Return [X, Y] of the center of cell containing provided text 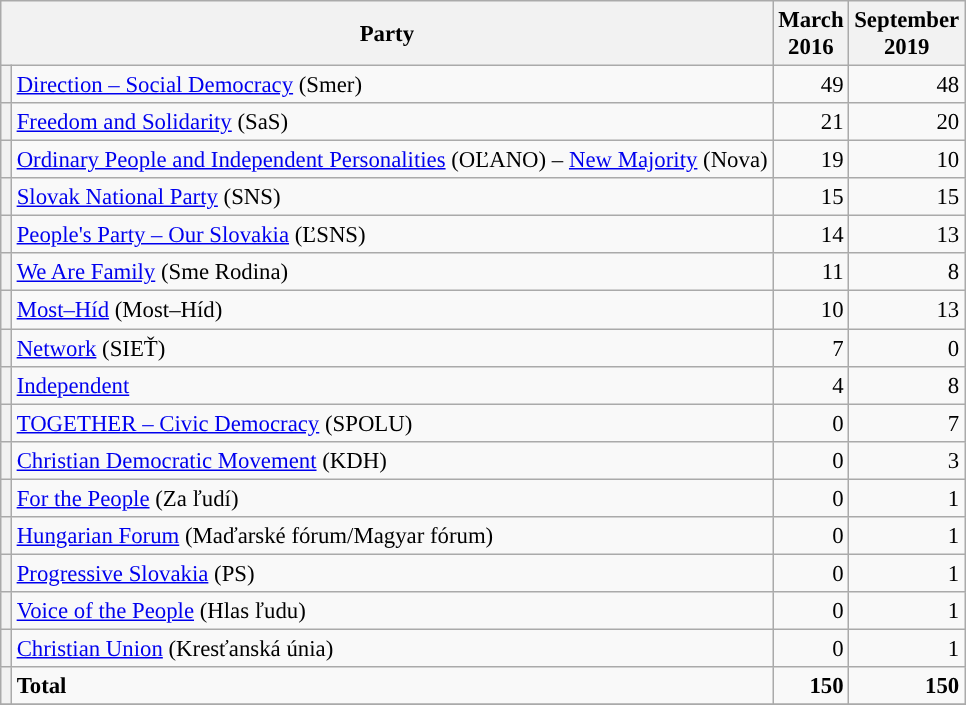
Slovak National Party (SNS) [392, 197]
Christian Union (Kresťanská únia) [392, 648]
September 2019 [907, 34]
14 [811, 235]
We Are Family (Sme Rodina) [392, 273]
Independent [392, 385]
Freedom and Solidarity (SaS) [392, 122]
TOGETHER – Civic Democracy (SPOLU) [392, 423]
21 [811, 122]
Party [387, 34]
48 [907, 85]
11 [811, 273]
Christian Democratic Movement (KDH) [392, 460]
Direction – Social Democracy (Smer) [392, 85]
Progressive Slovakia (PS) [392, 573]
3 [907, 460]
49 [811, 85]
Voice of the People (Hlas ľudu) [392, 611]
Total [392, 686]
People's Party – Our Slovakia (ĽSNS) [392, 235]
For the People (Za ľudí) [392, 498]
Most–Híd (Most–Híd) [392, 310]
March 2016 [811, 34]
20 [907, 122]
Network (SIEŤ) [392, 348]
19 [811, 160]
Ordinary People and Independent Personalities (OĽANO) – New Majority (Nova) [392, 160]
Hungarian Forum (Maďarské fórum/Magyar fórum) [392, 536]
4 [811, 385]
